Search for the cell housing the specified text and yield its (x, y) center coordinate. 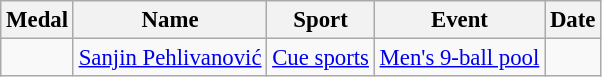
Sport (320, 20)
Cue sports (320, 58)
Event (459, 20)
Sanjin Pehlivanović (170, 58)
Medal (38, 20)
Name (170, 20)
Date (573, 20)
Men's 9-ball pool (459, 58)
